Determine the (x, y) coordinate at the center of the cell enclosing the given text.  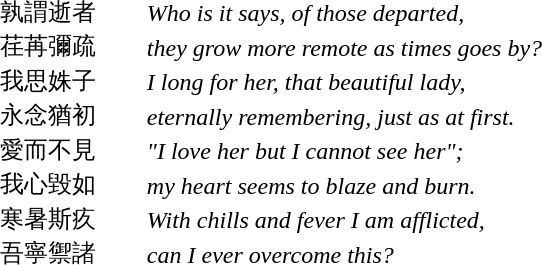
I long for her, that beautiful lady, (344, 82)
我思姝子 (48, 82)
寒暑斯疚 (48, 220)
they grow more remote as times goes by? (344, 48)
eternally remembering, just as at first. (344, 116)
愛而不見 (48, 151)
With chills and fever I am afflicted, (344, 220)
my heart seems to blaze and burn. (344, 186)
我心毀如 (48, 186)
"I love her but I cannot see her"; (344, 151)
永念猶初 (48, 116)
荏苒彌疏 (48, 48)
